Capture the cell that displays the provided text and extract its (X, Y) central coordinate. 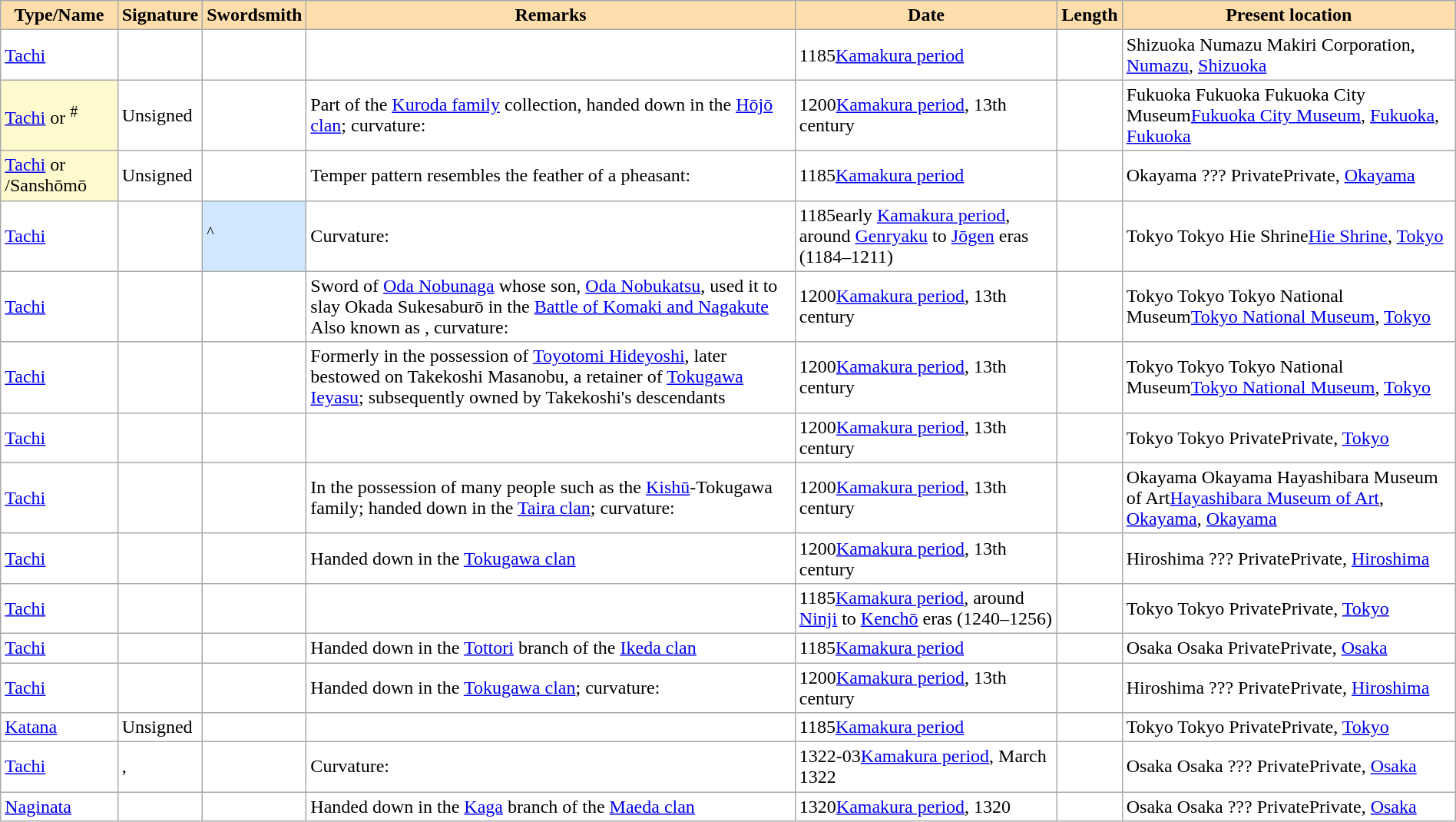
1322-03Kamakura period, March 1322 (926, 767)
Part of the Kuroda family collection, handed down in the Hōjō clan; curvature: (551, 115)
Type/Name (59, 15)
Handed down in the Tokugawa clan; curvature: (551, 687)
Remarks (551, 15)
Okayama Okayama Hayashibara Museum of ArtHayashibara Museum of Art, Okayama, Okayama (1289, 498)
Tachi or /Sanshōmō (59, 175)
Present location (1289, 15)
, (160, 767)
Tokyo Tokyo Hie ShrineHie Shrine, Tokyo (1289, 236)
Katana (59, 728)
1185Kamakura period, around Ninji to Kenchō eras (1240–1256) (926, 608)
Naginata (59, 807)
Date (926, 15)
1320Kamakura period, 1320 (926, 807)
Fukuoka Fukuoka Fukuoka City MuseumFukuoka City Museum, Fukuoka, Fukuoka (1289, 115)
In the possession of many people such as the Kishū-Tokugawa family; handed down in the Taira clan; curvature: (551, 498)
1185early Kamakura period, around Genryaku to Jōgen eras (1184–1211) (926, 236)
Length (1090, 15)
Handed down in the Tottori branch of the Ikeda clan (551, 648)
Okayama ??? PrivatePrivate, Okayama (1289, 175)
^ (255, 236)
Temper pattern resembles the feather of a pheasant: (551, 175)
Shizuoka Numazu Makiri Corporation, Numazu, Shizuoka (1289, 55)
Osaka Osaka PrivatePrivate, Osaka (1289, 648)
Sword of Oda Nobunaga whose son, Oda Nobukatsu, used it to slay Okada Sukesaburō in the Battle of Komaki and NagakuteAlso known as , curvature: (551, 307)
Swordsmith (255, 15)
Signature (160, 15)
Handed down in the Kaga branch of the Maeda clan (551, 807)
Handed down in the Tokugawa clan (551, 558)
Tachi or # (59, 115)
